Return (X, Y) of the center of cell containing provided text 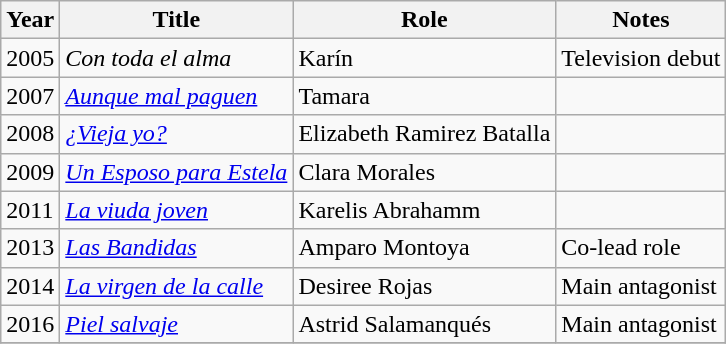
2008 (30, 134)
Un Esposo para Estela (176, 172)
2009 (30, 172)
Karelis Abrahamm (424, 210)
Con toda el alma (176, 58)
2007 (30, 96)
Year (30, 20)
Piel salvaje (176, 324)
Clara Morales (424, 172)
Amparo Montoya (424, 248)
Notes (641, 20)
Desiree Rojas (424, 286)
Aunque mal paguen (176, 96)
2005 (30, 58)
Las Bandidas (176, 248)
Elizabeth Ramirez Batalla (424, 134)
La virgen de la calle (176, 286)
Co-lead role (641, 248)
2011 (30, 210)
La viuda joven (176, 210)
Karín (424, 58)
Role (424, 20)
¿Vieja yo? (176, 134)
Television debut (641, 58)
2016 (30, 324)
Astrid Salamanqués (424, 324)
Title (176, 20)
2014 (30, 286)
2013 (30, 248)
Tamara (424, 96)
